Extract the [x, y] coordinate from the center of the cell holding the provided text.  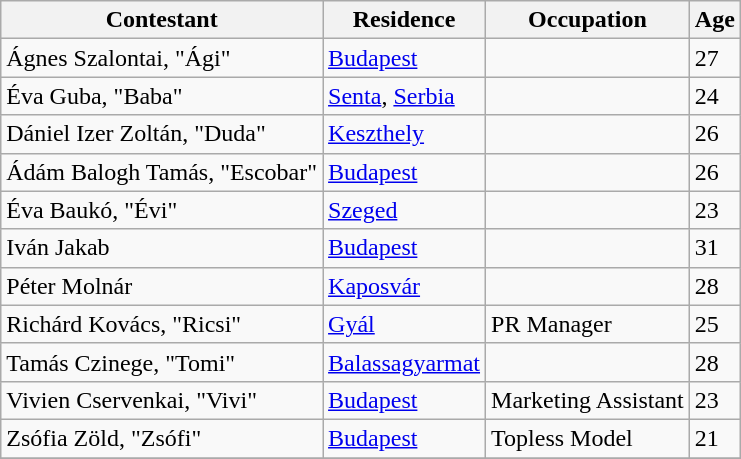
Éva Guba, "Baba" [162, 96]
25 [714, 324]
Topless Model [588, 438]
PR Manager [588, 324]
Vivien Cservenkai, "Vivi" [162, 400]
Iván Jakab [162, 248]
Tamás Czinege, "Tomi" [162, 362]
31 [714, 248]
Marketing Assistant [588, 400]
Zsófia Zöld, "Zsófi" [162, 438]
Szeged [404, 210]
27 [714, 58]
Age [714, 20]
Éva Baukó, "Évi" [162, 210]
Senta, Serbia [404, 96]
Péter Molnár [162, 286]
Ágnes Szalontai, "Ági" [162, 58]
24 [714, 96]
Ádám Balogh Tamás, "Escobar" [162, 172]
Contestant [162, 20]
Occupation [588, 20]
21 [714, 438]
Dániel Izer Zoltán, "Duda" [162, 134]
Richárd Kovács, "Ricsi" [162, 324]
Keszthely [404, 134]
Kaposvár [404, 286]
Residence [404, 20]
Balassagyarmat [404, 362]
Gyál [404, 324]
